Detect which cell encompasses the target text, then output its [X, Y] center coordinate. 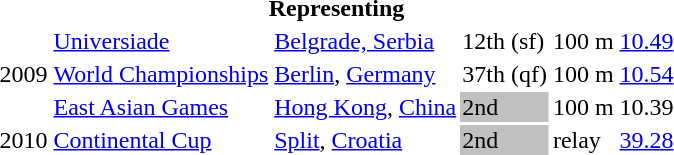
World Championships [161, 74]
relay [583, 140]
Continental Cup [161, 140]
Universiade [161, 41]
Berlin, Germany [366, 74]
Split, Croatia [366, 140]
12th (sf) [505, 41]
East Asian Games [161, 107]
Belgrade, Serbia [366, 41]
Hong Kong, China [366, 107]
37th (qf) [505, 74]
